Scan for the cell matching the given text and deliver its [x, y] coordinate at center. 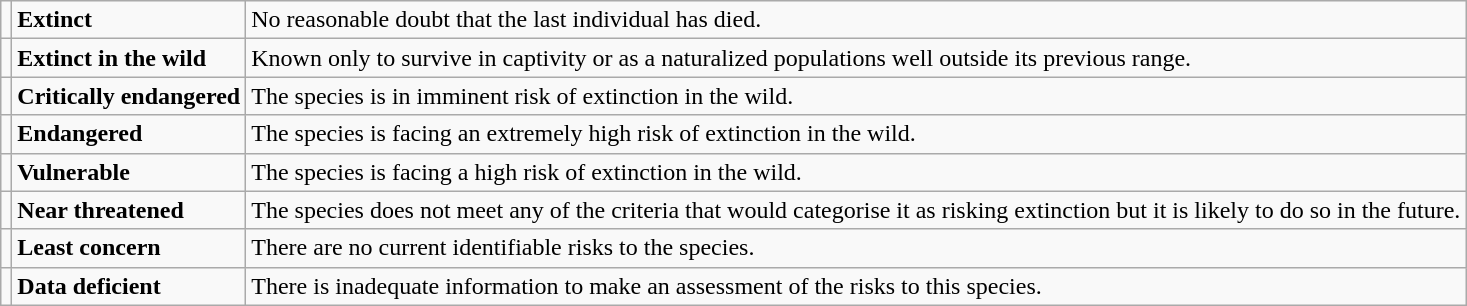
No reasonable doubt that the last individual has died. [856, 20]
The species is facing a high risk of extinction in the wild. [856, 172]
Extinct in the wild [129, 58]
Least concern [129, 248]
There is inadequate information to make an assessment of the risks to this species. [856, 286]
The species does not meet any of the criteria that would categorise it as risking extinction but it is likely to do so in the future. [856, 210]
Extinct [129, 20]
Data deficient [129, 286]
Known only to survive in captivity or as a naturalized populations well outside its previous range. [856, 58]
There are no current identifiable risks to the species. [856, 248]
Critically endangered [129, 96]
Near threatened [129, 210]
Endangered [129, 134]
Vulnerable [129, 172]
The species is in imminent risk of extinction in the wild. [856, 96]
The species is facing an extremely high risk of extinction in the wild. [856, 134]
